Search for the cell housing the specified text and yield its (x, y) center coordinate. 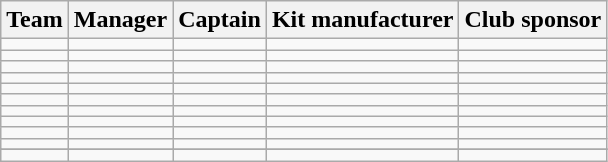
Kit manufacturer (362, 20)
Manager (120, 20)
Captain (220, 20)
Team (35, 20)
Club sponsor (533, 20)
